Scan for the cell matching the given text and deliver its [X, Y] coordinate at center. 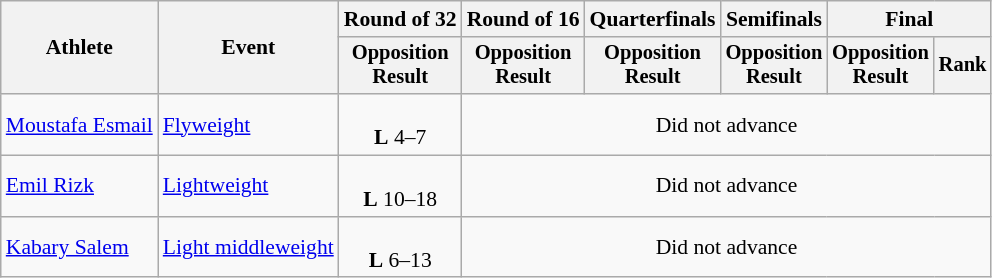
Athlete [80, 48]
Final [909, 19]
Moustafa Esmail [80, 124]
Quarterfinals [653, 19]
Emil Rizk [80, 186]
Lightweight [248, 186]
L 6–13 [400, 248]
L 4–7 [400, 124]
Rank [963, 66]
Semifinals [774, 19]
Round of 32 [400, 19]
Kabary Salem [80, 248]
L 10–18 [400, 186]
Flyweight [248, 124]
Light middleweight [248, 248]
Event [248, 48]
Round of 16 [524, 19]
